Scan for the cell matching the given text and deliver its (x, y) coordinate at center. 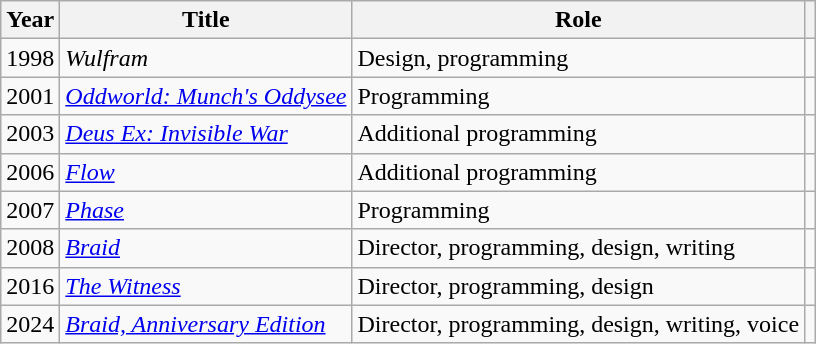
2006 (30, 172)
Director, programming, design, writing, voice (578, 324)
Design, programming (578, 58)
2007 (30, 210)
Wulfram (206, 58)
2003 (30, 134)
2008 (30, 248)
The Witness (206, 286)
1998 (30, 58)
Year (30, 20)
Director, programming, design, writing (578, 248)
Braid (206, 248)
2016 (30, 286)
2001 (30, 96)
Braid, Anniversary Edition (206, 324)
Director, programming, design (578, 286)
Phase (206, 210)
Deus Ex: Invisible War (206, 134)
Flow (206, 172)
Oddworld: Munch's Oddysee (206, 96)
Role (578, 20)
2024 (30, 324)
Title (206, 20)
